Scan for the cell matching the given text and deliver its (x, y) coordinate at center. 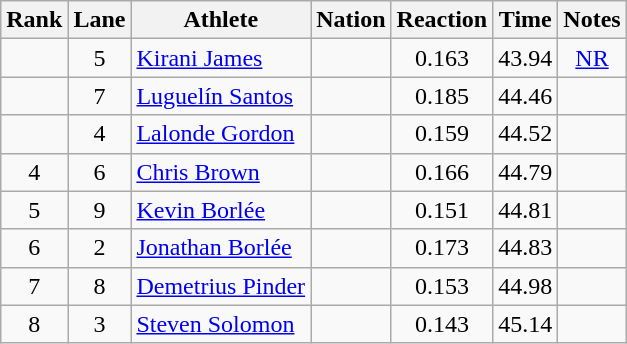
44.83 (526, 248)
Nation (351, 20)
0.185 (442, 96)
43.94 (526, 58)
Lalonde Gordon (221, 134)
45.14 (526, 324)
44.98 (526, 286)
0.159 (442, 134)
Kirani James (221, 58)
9 (100, 210)
Time (526, 20)
3 (100, 324)
Luguelín Santos (221, 96)
0.153 (442, 286)
Chris Brown (221, 172)
44.79 (526, 172)
Rank (34, 20)
44.81 (526, 210)
NR (592, 58)
0.143 (442, 324)
Steven Solomon (221, 324)
0.166 (442, 172)
Demetrius Pinder (221, 286)
Kevin Borlée (221, 210)
2 (100, 248)
0.173 (442, 248)
0.163 (442, 58)
Notes (592, 20)
Jonathan Borlée (221, 248)
Reaction (442, 20)
44.46 (526, 96)
0.151 (442, 210)
Lane (100, 20)
44.52 (526, 134)
Athlete (221, 20)
